Provide the (X, Y) coordinate of the cell's center where the given text is located.  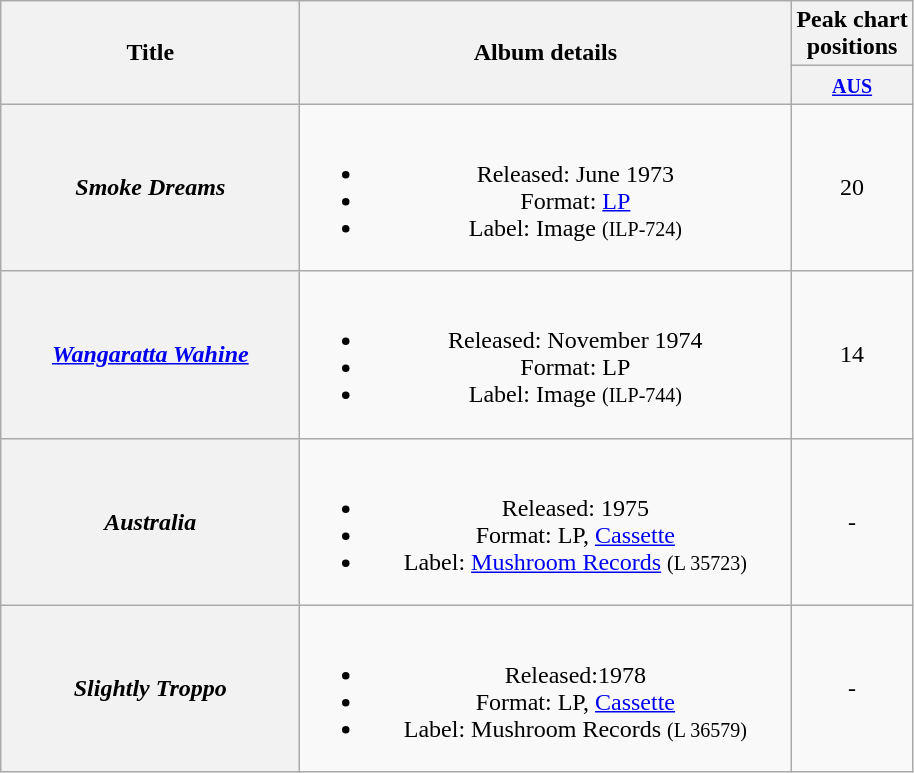
Released: 1975Format: LP, CassetteLabel: Mushroom Records (L 35723) (546, 522)
Australia (150, 522)
AUS (852, 85)
14 (852, 354)
Released:1978Format: LP, CassetteLabel: Mushroom Records (L 36579) (546, 688)
Smoke Dreams (150, 188)
Wangaratta Wahine (150, 354)
Slightly Troppo (150, 688)
Album details (546, 52)
20 (852, 188)
Title (150, 52)
Released: November 1974Format: LPLabel: Image (ILP-744) (546, 354)
Peak chartpositions (852, 34)
Released: June 1973Format: LPLabel: Image (ILP-724) (546, 188)
